Return (x, y) of the center of cell containing provided text 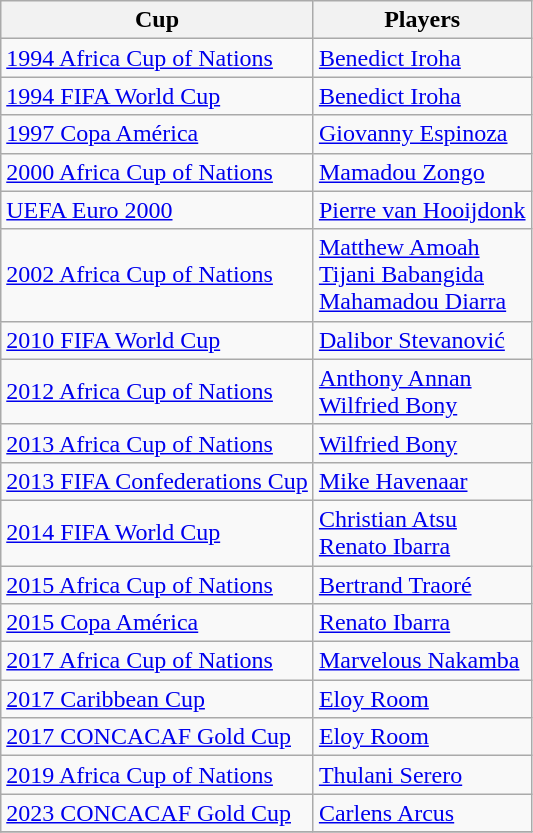
Christian Atsu Renato Ibarra (422, 532)
2017 CONCACAF Gold Cup (158, 737)
1994 Africa Cup of Nations (158, 58)
Bertrand Traoré (422, 585)
Marvelous Nakamba (422, 661)
Dalibor Stevanović (422, 340)
Carlens Arcus (422, 813)
2002 Africa Cup of Nations (158, 275)
2019 Africa Cup of Nations (158, 775)
Mamadou Zongo (422, 172)
Wilfried Bony (422, 443)
Pierre van Hooijdonk (422, 210)
2013 FIFA Confederations Cup (158, 481)
Mike Havenaar (422, 481)
2023 CONCACAF Gold Cup (158, 813)
2015 Copa América (158, 623)
2012 Africa Cup of Nations (158, 392)
2000 Africa Cup of Nations (158, 172)
2013 Africa Cup of Nations (158, 443)
Anthony Annan Wilfried Bony (422, 392)
2015 Africa Cup of Nations (158, 585)
Thulani Serero (422, 775)
Cup (158, 20)
UEFA Euro 2000 (158, 210)
1994 FIFA World Cup (158, 96)
Players (422, 20)
2017 Africa Cup of Nations (158, 661)
Giovanny Espinoza (422, 134)
1997 Copa América (158, 134)
2014 FIFA World Cup (158, 532)
2010 FIFA World Cup (158, 340)
Renato Ibarra (422, 623)
2017 Caribbean Cup (158, 699)
Matthew Amoah Tijani Babangida Mahamadou Diarra (422, 275)
